From the cell containing the given text, extract its center point as [x, y] coordinate. 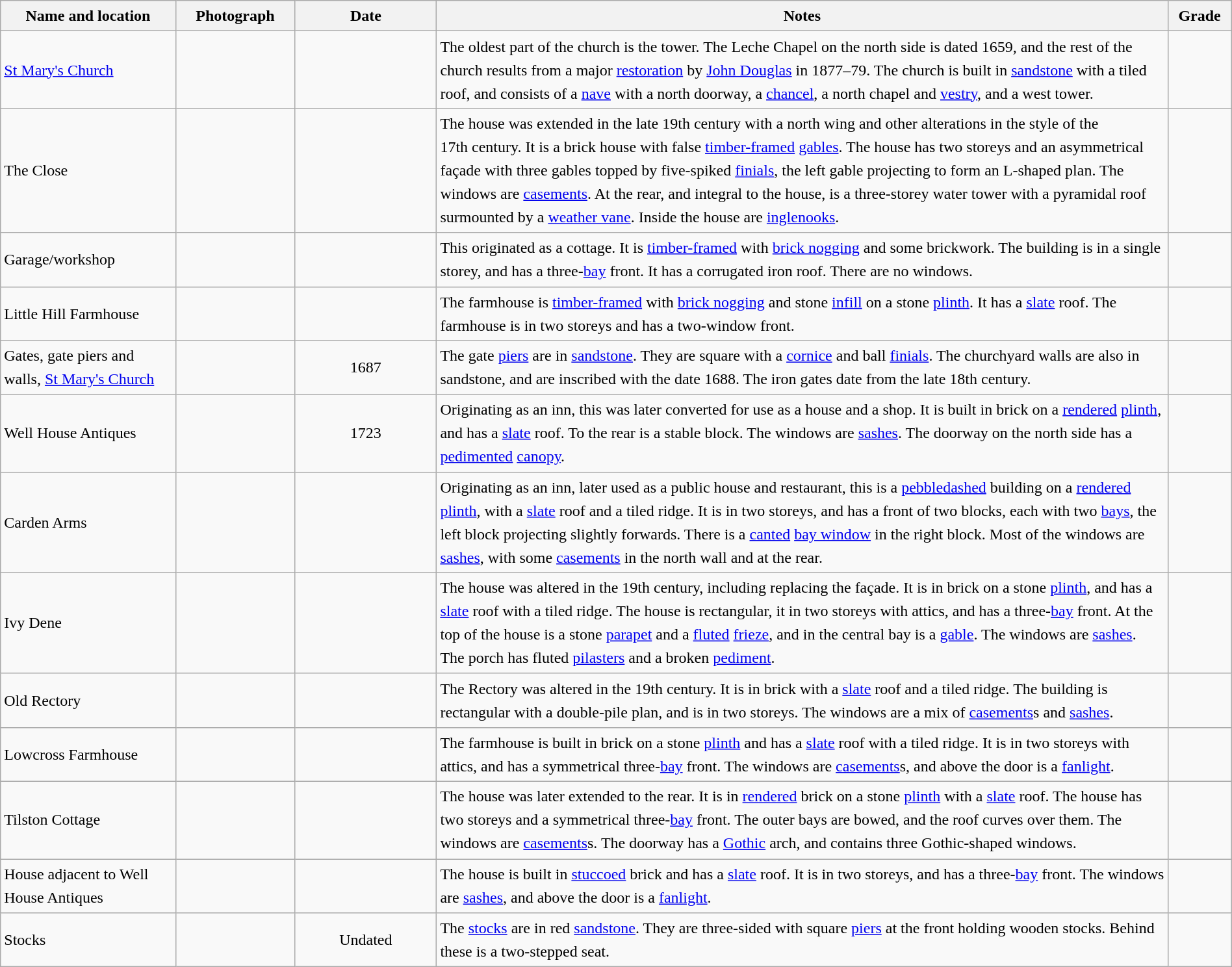
1687 [366, 368]
Ivy Dene [88, 623]
St Mary's Church [88, 70]
Date [366, 16]
Undated [366, 940]
Carden Arms [88, 522]
Photograph [235, 16]
Notes [802, 16]
Old Rectory [88, 701]
Name and location [88, 16]
Tilston Cottage [88, 820]
Stocks [88, 940]
1723 [366, 433]
Little Hill Farmhouse [88, 313]
The stocks are in red sandstone. They are three-sided with square piers at the front holding wooden stocks. Behind these is a two-stepped seat. [802, 940]
Gates, gate piers and walls, St Mary's Church [88, 368]
House adjacent to Well House Antiques [88, 886]
Well House Antiques [88, 433]
The Close [88, 170]
Garage/workshop [88, 260]
Lowcross Farmhouse [88, 754]
Grade [1200, 16]
